Pinpoint the cell where the given text exists, returning its [X, Y] midpoint coordinate. 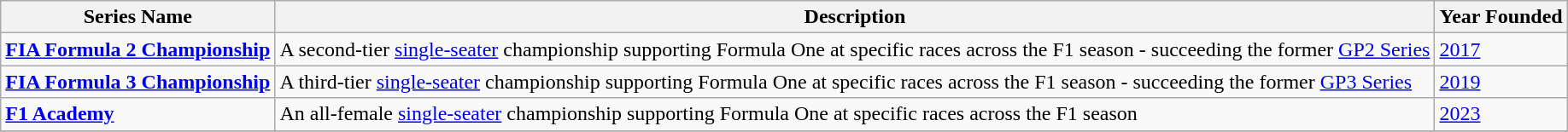
2017 [1501, 49]
F1 Academy [138, 114]
FIA Formula 3 Championship [138, 82]
A third-tier single-seater championship supporting Formula One at specific races across the F1 season - succeeding the former GP3 Series [855, 82]
FIA Formula 2 Championship [138, 49]
2019 [1501, 82]
A second-tier single-seater championship supporting Formula One at specific races across the F1 season - succeeding the former GP2 Series [855, 49]
An all-female single-seater championship supporting Formula One at specific races across the F1 season [855, 114]
Year Founded [1501, 17]
Series Name [138, 17]
2023 [1501, 114]
Description [855, 17]
